Output the (x, y) coordinate of the center of the cell containing the given text.  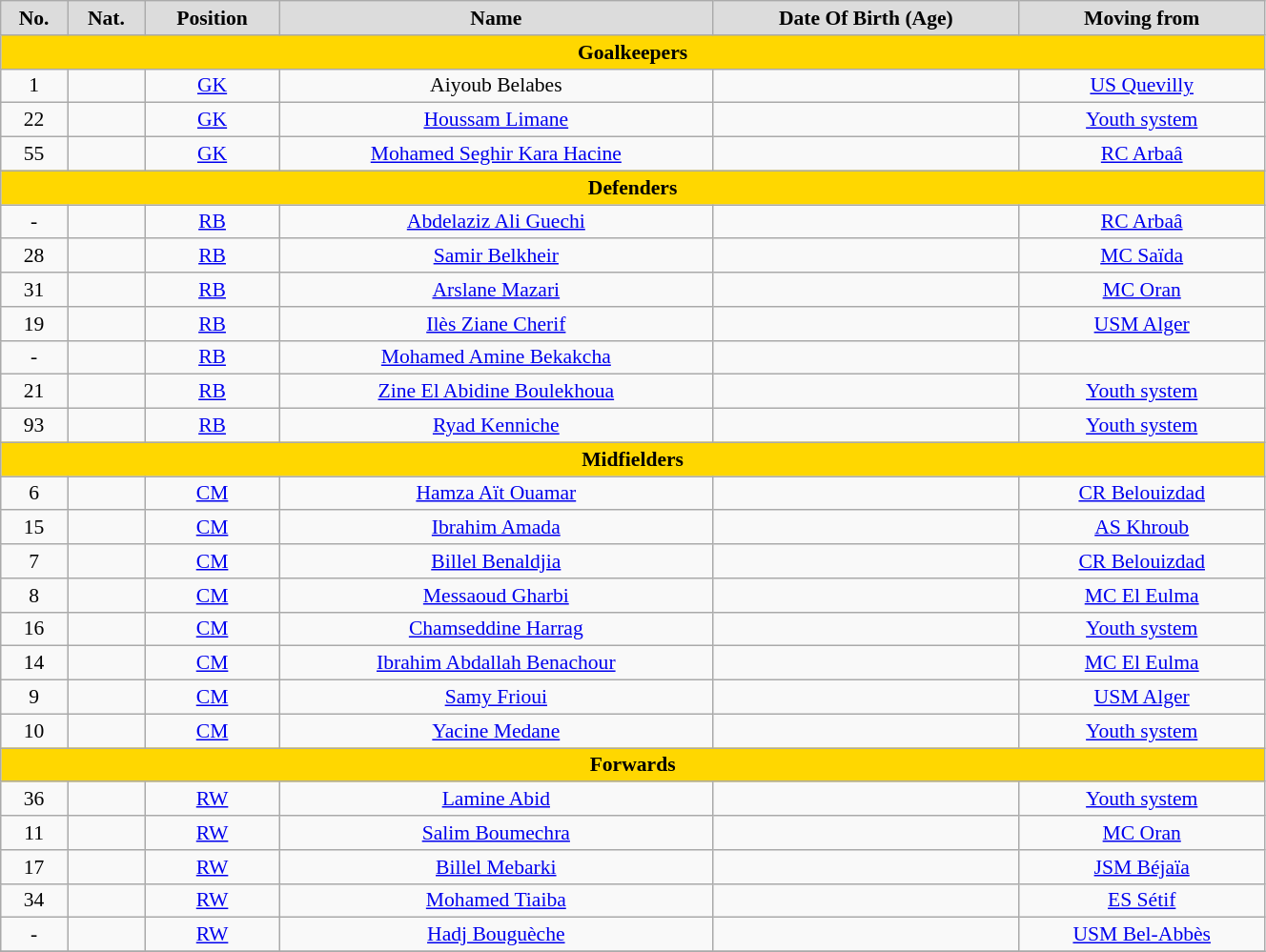
MC Saïda (1142, 256)
28 (34, 256)
7 (34, 561)
Zine El Abidine Boulekhoua (496, 392)
ES Sétif (1142, 901)
21 (34, 392)
Hadj Bouguèche (496, 935)
Ilès Ziane Cherif (496, 324)
17 (34, 867)
Goalkeepers (633, 52)
8 (34, 596)
Yacine Medane (496, 731)
Midfielders (633, 459)
Houssam Limane (496, 120)
USM Bel-Abbès (1142, 935)
34 (34, 901)
9 (34, 698)
55 (34, 154)
Mohamed Amine Bekakcha (496, 357)
Mohamed Tiaiba (496, 901)
Forwards (633, 765)
Ibrahim Amada (496, 528)
22 (34, 120)
16 (34, 629)
US Quevilly (1142, 86)
10 (34, 731)
Defenders (633, 188)
15 (34, 528)
Samy Frioui (496, 698)
Date Of Birth (Age) (866, 18)
Billel Benaldjia (496, 561)
AS Khroub (1142, 528)
6 (34, 494)
36 (34, 800)
Messaoud Gharbi (496, 596)
Abdelaziz Ali Guechi (496, 222)
93 (34, 426)
Mohamed Seghir Kara Hacine (496, 154)
Salim Boumechra (496, 833)
Name (496, 18)
JSM Béjaïa (1142, 867)
Moving from (1142, 18)
No. (34, 18)
Chamseddine Harrag (496, 629)
19 (34, 324)
Samir Belkheir (496, 256)
Hamza Aït Ouamar (496, 494)
31 (34, 290)
11 (34, 833)
Ryad Kenniche (496, 426)
Arslane Mazari (496, 290)
Position (212, 18)
14 (34, 663)
Ibrahim Abdallah Benachour (496, 663)
Aiyoub Belabes (496, 86)
Billel Mebarki (496, 867)
Nat. (106, 18)
Lamine Abid (496, 800)
1 (34, 86)
